For the text-containing cell, return its midpoint in (X, Y) coordinate format. 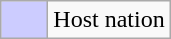
Host nation (109, 20)
